Capture the cell that displays the provided text and extract its (x, y) central coordinate. 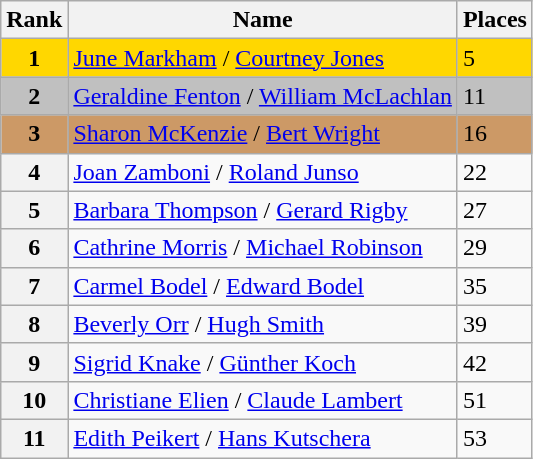
27 (494, 210)
42 (494, 362)
6 (34, 248)
7 (34, 286)
Barbara Thompson / Gerard Rigby (263, 210)
Cathrine Morris / Michael Robinson (263, 248)
Joan Zamboni / Roland Junso (263, 172)
June Markham / Courtney Jones (263, 58)
Beverly Orr / Hugh Smith (263, 324)
Christiane Elien / Claude Lambert (263, 400)
35 (494, 286)
Name (263, 20)
22 (494, 172)
4 (34, 172)
16 (494, 134)
53 (494, 438)
10 (34, 400)
29 (494, 248)
8 (34, 324)
2 (34, 96)
Sigrid Knake / Günther Koch (263, 362)
Rank (34, 20)
Edith Peikert / Hans Kutschera (263, 438)
39 (494, 324)
Sharon McKenzie / Bert Wright (263, 134)
51 (494, 400)
Carmel Bodel / Edward Bodel (263, 286)
9 (34, 362)
Geraldine Fenton / William McLachlan (263, 96)
1 (34, 58)
3 (34, 134)
Places (494, 20)
